Identify which cell holds the provided text, then report its (x, y) central coordinate. 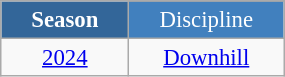
2024 (65, 58)
Discipline (206, 20)
Downhill (206, 58)
Season (65, 20)
